Scan for the cell matching the given text and deliver its (x, y) coordinate at center. 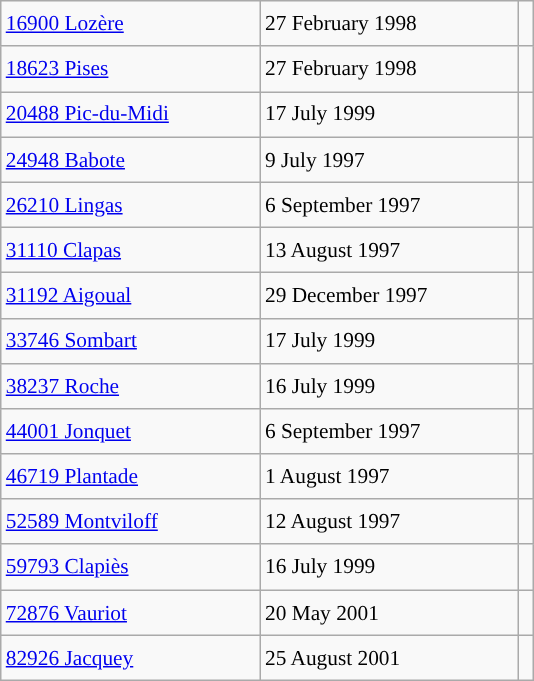
44001 Jonquet (130, 432)
1 August 1997 (389, 476)
31110 Clapas (130, 250)
26210 Lingas (130, 204)
13 August 1997 (389, 250)
82926 Jacquey (130, 658)
18623 Pises (130, 68)
46719 Plantade (130, 476)
38237 Roche (130, 386)
59793 Clapiès (130, 566)
16900 Lozère (130, 24)
20 May 2001 (389, 612)
52589 Montviloff (130, 522)
29 December 1997 (389, 296)
12 August 1997 (389, 522)
25 August 2001 (389, 658)
20488 Pic-du-Midi (130, 114)
24948 Babote (130, 160)
9 July 1997 (389, 160)
72876 Vauriot (130, 612)
33746 Sombart (130, 340)
31192 Aigoual (130, 296)
